Provide the (x, y) coordinate of the cell's center where the given text is located.  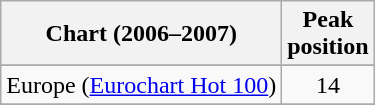
Europe (Eurochart Hot 100) (142, 85)
14 (328, 85)
Chart (2006–2007) (142, 34)
Peakposition (328, 34)
